Identify which cell holds the provided text, then report its [X, Y] central coordinate. 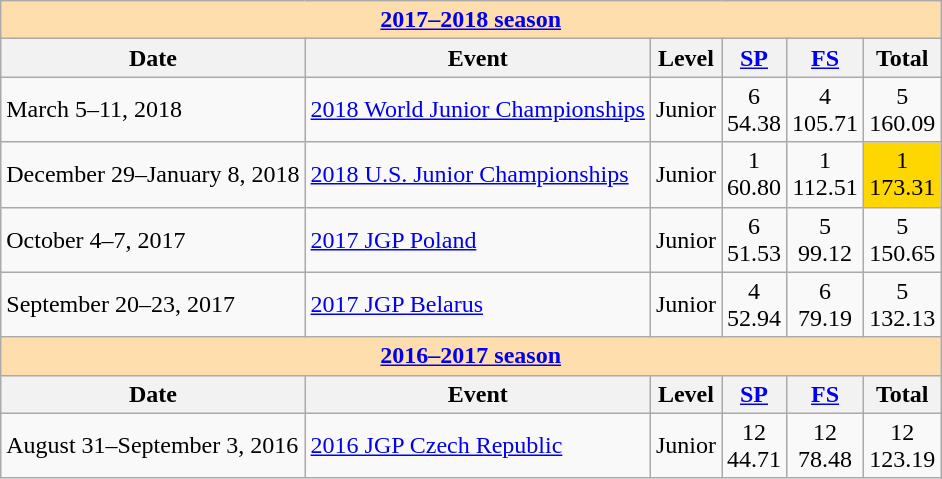
12 78.48 [826, 446]
2018 U.S. Junior Championships [478, 174]
4 105.71 [826, 110]
September 20–23, 2017 [153, 304]
2017 JGP Belarus [478, 304]
2018 World Junior Championships [478, 110]
5 99.12 [826, 240]
2016–2017 season [471, 356]
12 44.71 [754, 446]
6 54.38 [754, 110]
March 5–11, 2018 [153, 110]
1 112.51 [826, 174]
5 160.09 [902, 110]
5 132.13 [902, 304]
December 29–January 8, 2018 [153, 174]
6 51.53 [754, 240]
August 31–September 3, 2016 [153, 446]
2017 JGP Poland [478, 240]
1 173.31 [902, 174]
4 52.94 [754, 304]
6 79.19 [826, 304]
2017–2018 season [471, 20]
October 4–7, 2017 [153, 240]
1 60.80 [754, 174]
5 150.65 [902, 240]
2016 JGP Czech Republic [478, 446]
12 123.19 [902, 446]
